Provide the [x, y] coordinate of the cell's center where the given text is located.  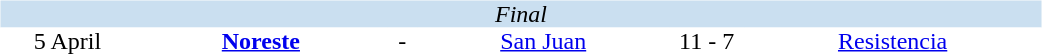
- [402, 42]
11 - 7 [706, 42]
San Juan [543, 42]
Final [520, 14]
5 April [67, 42]
Resistencia [893, 42]
Noreste [260, 42]
